Extract the (X, Y) coordinate from the center of the cell holding the provided text.  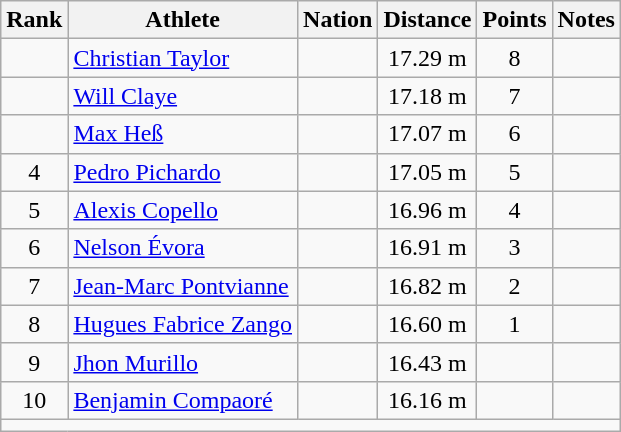
16.91 m (428, 248)
Alexis Copello (183, 210)
17.29 m (428, 58)
Notes (586, 20)
16.43 m (428, 362)
1 (514, 324)
Hugues Fabrice Zango (183, 324)
Jhon Murillo (183, 362)
3 (514, 248)
Will Claye (183, 96)
16.82 m (428, 286)
Nation (338, 20)
Distance (428, 20)
17.18 m (428, 96)
Max Heß (183, 134)
16.16 m (428, 400)
16.60 m (428, 324)
9 (34, 362)
2 (514, 286)
17.07 m (428, 134)
16.96 m (428, 210)
Benjamin Compaoré (183, 400)
Nelson Évora (183, 248)
Rank (34, 20)
Athlete (183, 20)
17.05 m (428, 172)
Christian Taylor (183, 58)
Points (514, 20)
Jean-Marc Pontvianne (183, 286)
Pedro Pichardo (183, 172)
10 (34, 400)
